Determine the [X, Y] coordinate at the center of the cell enclosing the given text.  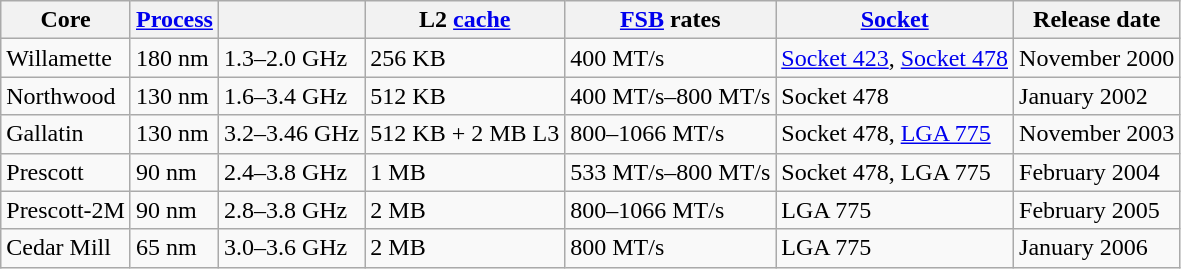
Core [66, 20]
Socket 423, Socket 478 [895, 58]
400 MT/s [670, 58]
Socket 478 [895, 96]
533 MT/s–800 MT/s [670, 172]
800 MT/s [670, 248]
January 2002 [1097, 96]
Willamette [66, 58]
512 KB + 2 MB L3 [465, 134]
2.4–3.8 GHz [291, 172]
3.2–3.46 GHz [291, 134]
January 2006 [1097, 248]
FSB rates [670, 20]
February 2004 [1097, 172]
1.3–2.0 GHz [291, 58]
Prescott-2M [66, 210]
Socket [895, 20]
Process [174, 20]
180 nm [174, 58]
2.8–3.8 GHz [291, 210]
1 MB [465, 172]
Prescott [66, 172]
256 KB [465, 58]
400 MT/s–800 MT/s [670, 96]
Release date [1097, 20]
L2 cache [465, 20]
Gallatin [66, 134]
Northwood [66, 96]
3.0–3.6 GHz [291, 248]
1.6–3.4 GHz [291, 96]
February 2005 [1097, 210]
512 KB [465, 96]
November 2003 [1097, 134]
November 2000 [1097, 58]
65 nm [174, 248]
Cedar Mill [66, 248]
